Return (X, Y) of the center of cell containing provided text 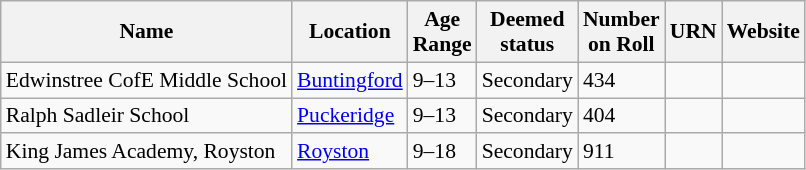
Numberon Roll (622, 32)
Location (350, 32)
Name (146, 32)
AgeRange (442, 32)
404 (622, 116)
434 (622, 80)
Edwinstree CofE Middle School (146, 80)
9–18 (442, 152)
Buntingford (350, 80)
Puckeridge (350, 116)
King James Academy, Royston (146, 152)
Ralph Sadleir School (146, 116)
URN (694, 32)
911 (622, 152)
Website (764, 32)
Deemedstatus (528, 32)
Royston (350, 152)
